Output the [x, y] coordinate of the center of the cell containing the given text.  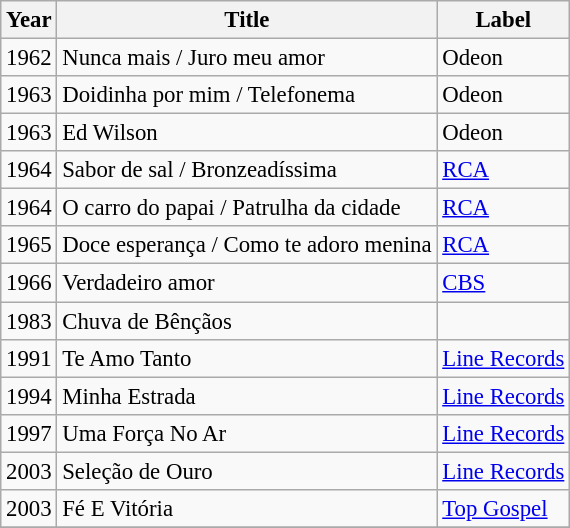
Seleção de Ouro [247, 471]
1994 [29, 396]
1991 [29, 358]
1997 [29, 433]
Top Gospel [504, 509]
CBS [504, 283]
1983 [29, 321]
Doidinha por mim / Telefonema [247, 95]
Minha Estrada [247, 396]
O carro do papai / Patrulha da cidade [247, 208]
Title [247, 20]
1966 [29, 283]
1965 [29, 245]
Year [29, 20]
Label [504, 20]
Fé E Vitória [247, 509]
Ed Wilson [247, 133]
Verdadeiro amor [247, 283]
Doce esperança / Como te adoro menina [247, 245]
Chuva de Bênçãos [247, 321]
Te Amo Tanto [247, 358]
Nunca mais / Juro meu amor [247, 58]
Sabor de sal / Bronzeadíssima [247, 170]
Uma Força No Ar [247, 433]
1962 [29, 58]
